Return the (X, Y) coordinate for the center point of the cell that contains the specified text.  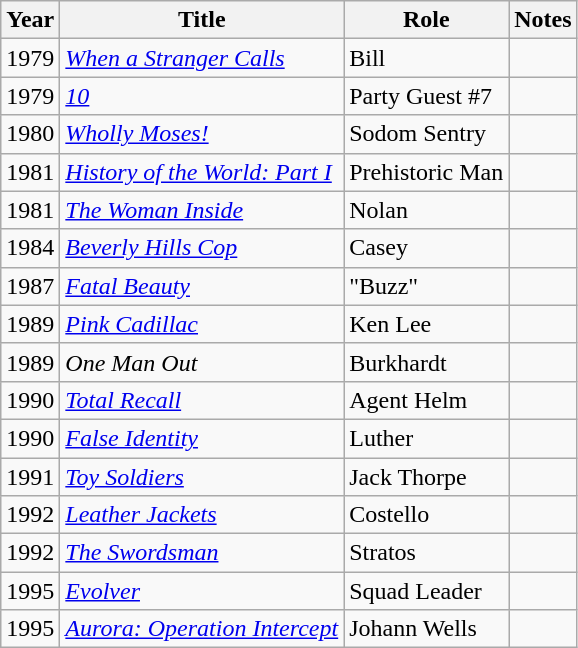
Leather Jackets (202, 515)
Luther (426, 438)
1987 (30, 286)
Ken Lee (426, 324)
Fatal Beauty (202, 286)
False Identity (202, 438)
Beverly Hills Cop (202, 248)
1991 (30, 477)
The Woman Inside (202, 210)
Johann Wells (426, 629)
1984 (30, 248)
Nolan (426, 210)
Agent Helm (426, 400)
One Man Out (202, 362)
Party Guest #7 (426, 96)
Wholly Moses! (202, 134)
Burkhardt (426, 362)
"Buzz" (426, 286)
Year (30, 20)
Notes (543, 20)
Jack Thorpe (426, 477)
Toy Soldiers (202, 477)
Costello (426, 515)
Title (202, 20)
1980 (30, 134)
Evolver (202, 591)
Aurora: Operation Intercept (202, 629)
10 (202, 96)
Stratos (426, 553)
The Swordsman (202, 553)
Pink Cadillac (202, 324)
Role (426, 20)
Prehistoric Man (426, 172)
Total Recall (202, 400)
Casey (426, 248)
Sodom Sentry (426, 134)
When a Stranger Calls (202, 58)
Squad Leader (426, 591)
History of the World: Part I (202, 172)
Bill (426, 58)
